Find where the given text appears and provide that cell's center as [x, y] coordinate. 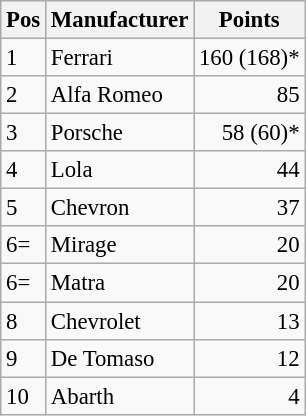
8 [24, 321]
Abarth [120, 396]
Alfa Romeo [120, 95]
Manufacturer [120, 20]
5 [24, 208]
12 [250, 358]
Porsche [120, 133]
Lola [120, 170]
13 [250, 321]
3 [24, 133]
58 (60)* [250, 133]
Matra [120, 283]
37 [250, 208]
85 [250, 95]
Chevron [120, 208]
1 [24, 58]
160 (168)* [250, 58]
Chevrolet [120, 321]
Pos [24, 20]
Points [250, 20]
De Tomaso [120, 358]
Ferrari [120, 58]
9 [24, 358]
44 [250, 170]
Mirage [120, 245]
10 [24, 396]
2 [24, 95]
